Detect which cell encompasses the target text, then output its [X, Y] center coordinate. 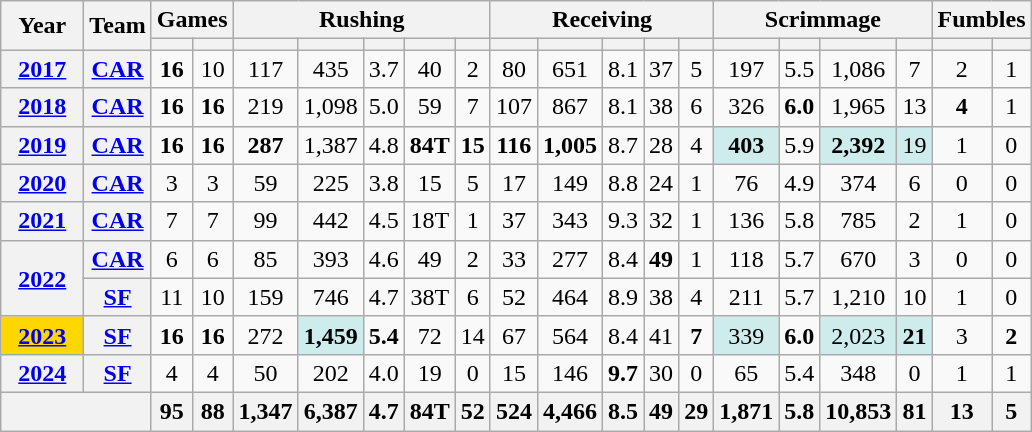
116 [514, 145]
3.8 [384, 183]
1,098 [330, 107]
11 [172, 297]
746 [330, 297]
32 [662, 221]
219 [266, 107]
4.5 [384, 221]
202 [330, 373]
326 [746, 107]
1,347 [266, 411]
14 [472, 335]
225 [330, 183]
99 [266, 221]
38T [430, 297]
8.5 [624, 411]
2017 [42, 69]
Receiving [602, 20]
9.7 [624, 373]
4.0 [384, 373]
464 [570, 297]
670 [858, 259]
80 [514, 69]
65 [746, 373]
287 [266, 145]
651 [570, 69]
85 [266, 259]
88 [212, 411]
30 [662, 373]
1,005 [570, 145]
1,965 [858, 107]
Team [118, 26]
149 [570, 183]
524 [514, 411]
50 [266, 373]
2020 [42, 183]
21 [914, 335]
867 [570, 107]
4,466 [570, 411]
146 [570, 373]
403 [746, 145]
10,853 [858, 411]
2,392 [858, 145]
2019 [42, 145]
118 [746, 259]
4.9 [800, 183]
33 [514, 259]
393 [330, 259]
2018 [42, 107]
72 [430, 335]
3.7 [384, 69]
67 [514, 335]
8.7 [624, 145]
2021 [42, 221]
136 [746, 221]
2022 [42, 278]
348 [858, 373]
5.5 [800, 69]
5.9 [800, 145]
1,871 [746, 411]
339 [746, 335]
107 [514, 107]
81 [914, 411]
1,387 [330, 145]
277 [570, 259]
197 [746, 69]
Rushing [362, 20]
Scrimmage [823, 20]
159 [266, 297]
76 [746, 183]
6,387 [330, 411]
Fumbles [982, 20]
272 [266, 335]
1,459 [330, 335]
Year [42, 26]
343 [570, 221]
2023 [42, 335]
1,210 [858, 297]
41 [662, 335]
564 [570, 335]
40 [430, 69]
8.9 [624, 297]
374 [858, 183]
18T [430, 221]
435 [330, 69]
24 [662, 183]
2,023 [858, 335]
17 [514, 183]
1,086 [858, 69]
785 [858, 221]
29 [696, 411]
28 [662, 145]
9.3 [624, 221]
211 [746, 297]
95 [172, 411]
8.8 [624, 183]
Games [192, 20]
2024 [42, 373]
442 [330, 221]
4.6 [384, 259]
117 [266, 69]
4.8 [384, 145]
5.0 [384, 107]
